From the cell containing the given text, extract its center point as [x, y] coordinate. 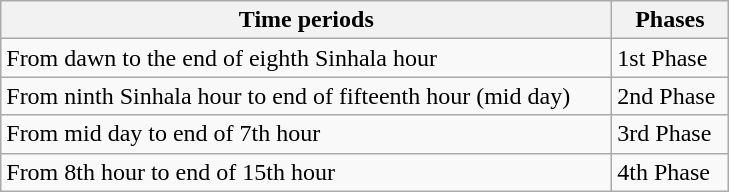
4th Phase [670, 172]
1st Phase [670, 58]
Time periods [306, 20]
From mid day to end of 7th hour [306, 134]
From 8th hour to end of 15th hour [306, 172]
3rd Phase [670, 134]
From ninth Sinhala hour to end of fifteenth hour (mid day) [306, 96]
2nd Phase [670, 96]
Phases [670, 20]
From dawn to the end of eighth Sinhala hour [306, 58]
